For the text-containing cell, return its midpoint in (X, Y) coordinate format. 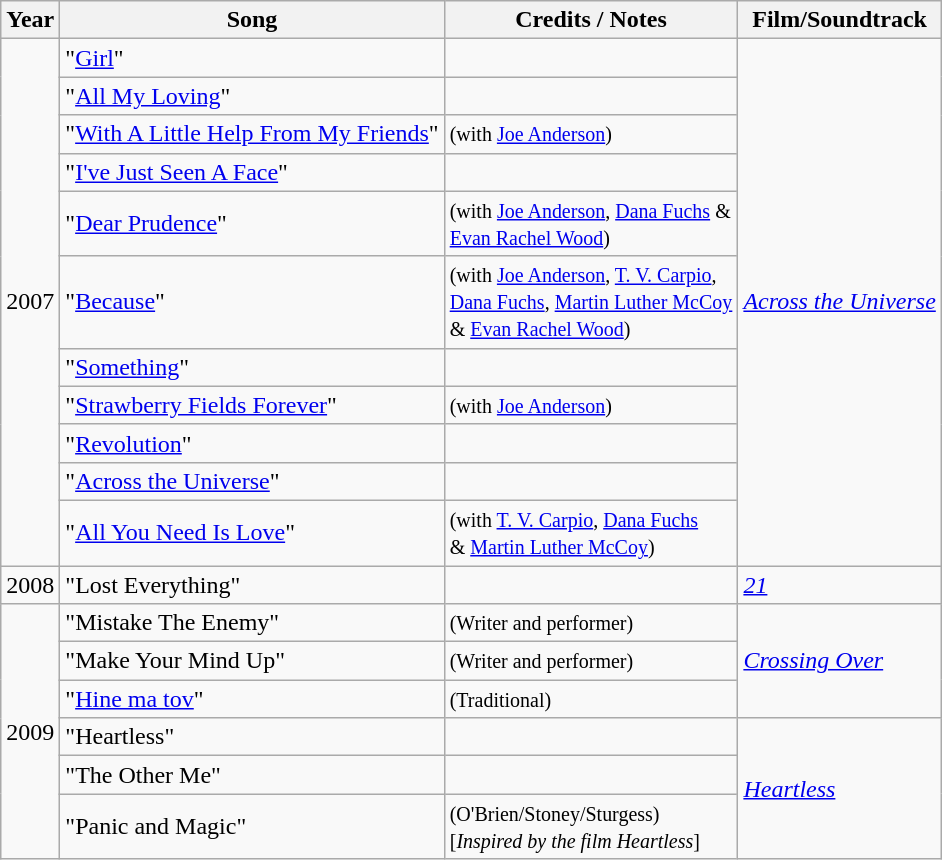
(with Joe Anderson, Dana Fuchs & Evan Rachel Wood) (591, 224)
"Panic and Magic" (252, 826)
"With A Little Help From My Friends" (252, 134)
"Lost Everything" (252, 585)
"Heartless" (252, 737)
Song (252, 20)
"All You Need Is Love" (252, 532)
"Mistake The Enemy" (252, 623)
Crossing Over (840, 661)
2009 (30, 732)
"Something" (252, 367)
Film/Soundtrack (840, 20)
"All My Loving" (252, 96)
"Girl" (252, 58)
(with Joe Anderson, T. V. Carpio, Dana Fuchs, Martin Luther McCoy & Evan Rachel Wood) (591, 302)
Credits / Notes (591, 20)
"Hine ma tov" (252, 699)
(with T. V. Carpio, Dana Fuchs & Martin Luther McCoy) (591, 532)
"Strawberry Fields Forever" (252, 405)
Heartless (840, 788)
(Traditional) (591, 699)
Year (30, 20)
(O'Brien/Stoney/Sturgess) [Inspired by the film Heartless] (591, 826)
"Dear Prudence" (252, 224)
Across the Universe (840, 302)
"Because" (252, 302)
21 (840, 585)
"Revolution" (252, 443)
"I've Just Seen A Face" (252, 172)
"Make Your Mind Up" (252, 661)
2008 (30, 585)
"The Other Me" (252, 775)
2007 (30, 302)
"Across the Universe" (252, 481)
